Search for the cell housing the specified text and yield its [x, y] center coordinate. 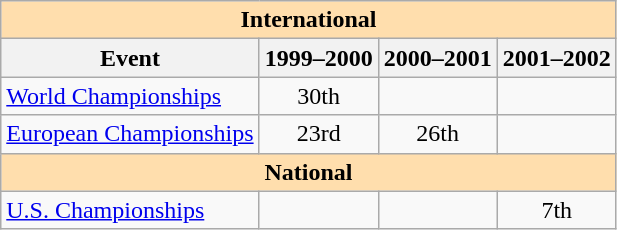
National [309, 172]
2000–2001 [438, 58]
World Championships [130, 96]
International [309, 20]
30th [318, 96]
Event [130, 58]
2001–2002 [556, 58]
26th [438, 134]
7th [556, 210]
1999–2000 [318, 58]
U.S. Championships [130, 210]
European Championships [130, 134]
23rd [318, 134]
